From the cell containing the given text, extract its center point as [x, y] coordinate. 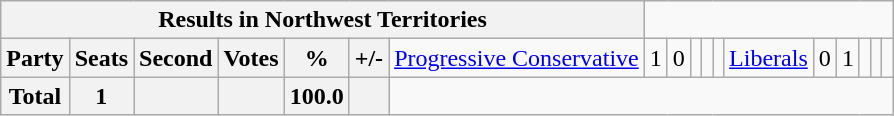
Votes [251, 58]
100.0 [316, 96]
Seats [101, 58]
Liberals [769, 58]
+/- [368, 58]
Total [35, 96]
Progressive Conservative [517, 58]
Results in Northwest Territories [323, 20]
% [316, 58]
Second [176, 58]
Party [35, 58]
